Extract the [x, y] coordinate from the center of the cell holding the provided text.  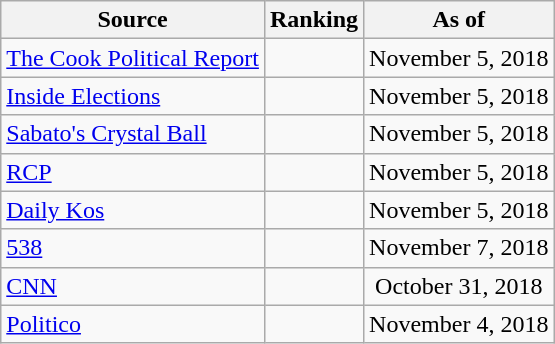
Ranking [314, 20]
As of [459, 20]
Source [133, 20]
CNN [133, 286]
November 7, 2018 [459, 248]
Inside Elections [133, 96]
538 [133, 248]
October 31, 2018 [459, 286]
Politico [133, 324]
Daily Kos [133, 210]
RCP [133, 172]
The Cook Political Report [133, 58]
November 4, 2018 [459, 324]
Sabato's Crystal Ball [133, 134]
